From the cell containing the given text, extract its center point as [x, y] coordinate. 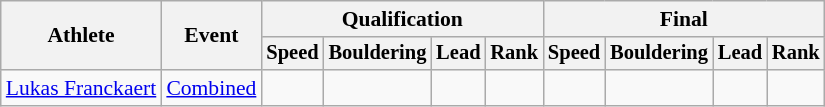
Event [211, 36]
Final [684, 19]
Combined [211, 88]
Qualification [402, 19]
Lukas Franckaert [82, 88]
Athlete [82, 36]
